Return (X, Y) of the center of cell containing provided text 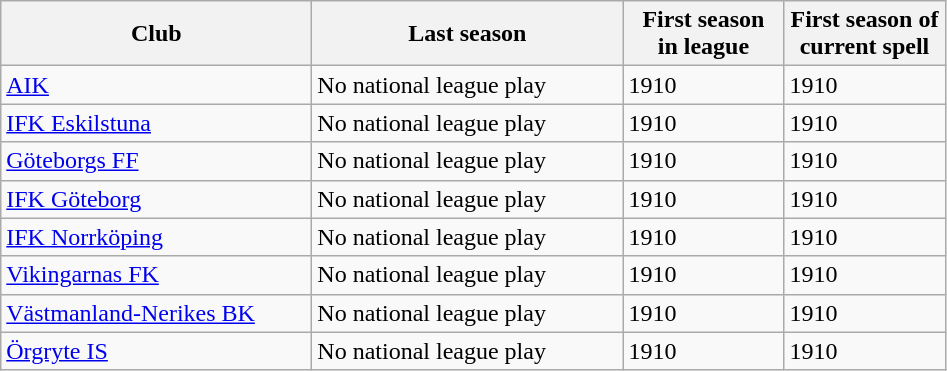
First season ofcurrent spell (864, 34)
First seasonin league (704, 34)
Vikingarnas FK (156, 275)
Göteborgs FF (156, 161)
Club (156, 34)
Örgryte IS (156, 351)
Last season (468, 34)
IFK Norrköping (156, 237)
Västmanland-Nerikes BK (156, 313)
IFK Eskilstuna (156, 123)
AIK (156, 85)
IFK Göteborg (156, 199)
